From the cell containing the given text, extract its center point as [x, y] coordinate. 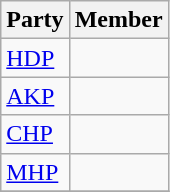
Member [118, 20]
HDP [35, 58]
AKP [35, 96]
CHP [35, 134]
Party [35, 20]
MHP [35, 172]
